Return (X, Y) of the center of cell containing provided text 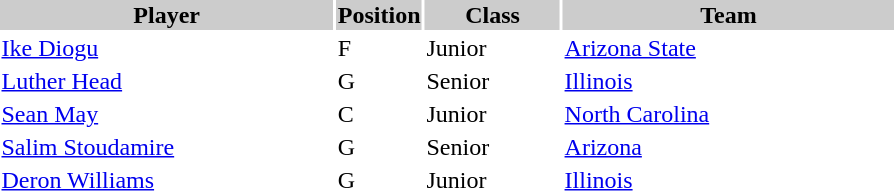
Salim Stoudamire (166, 147)
Ike Diogu (166, 48)
F (379, 48)
Class (492, 15)
North Carolina (728, 114)
Sean May (166, 114)
Position (379, 15)
C (379, 114)
Luther Head (166, 81)
Illinois (728, 81)
Arizona (728, 147)
Player (166, 15)
Team (728, 15)
Arizona State (728, 48)
